Extract the [X, Y] coordinate from the center of the cell holding the provided text.  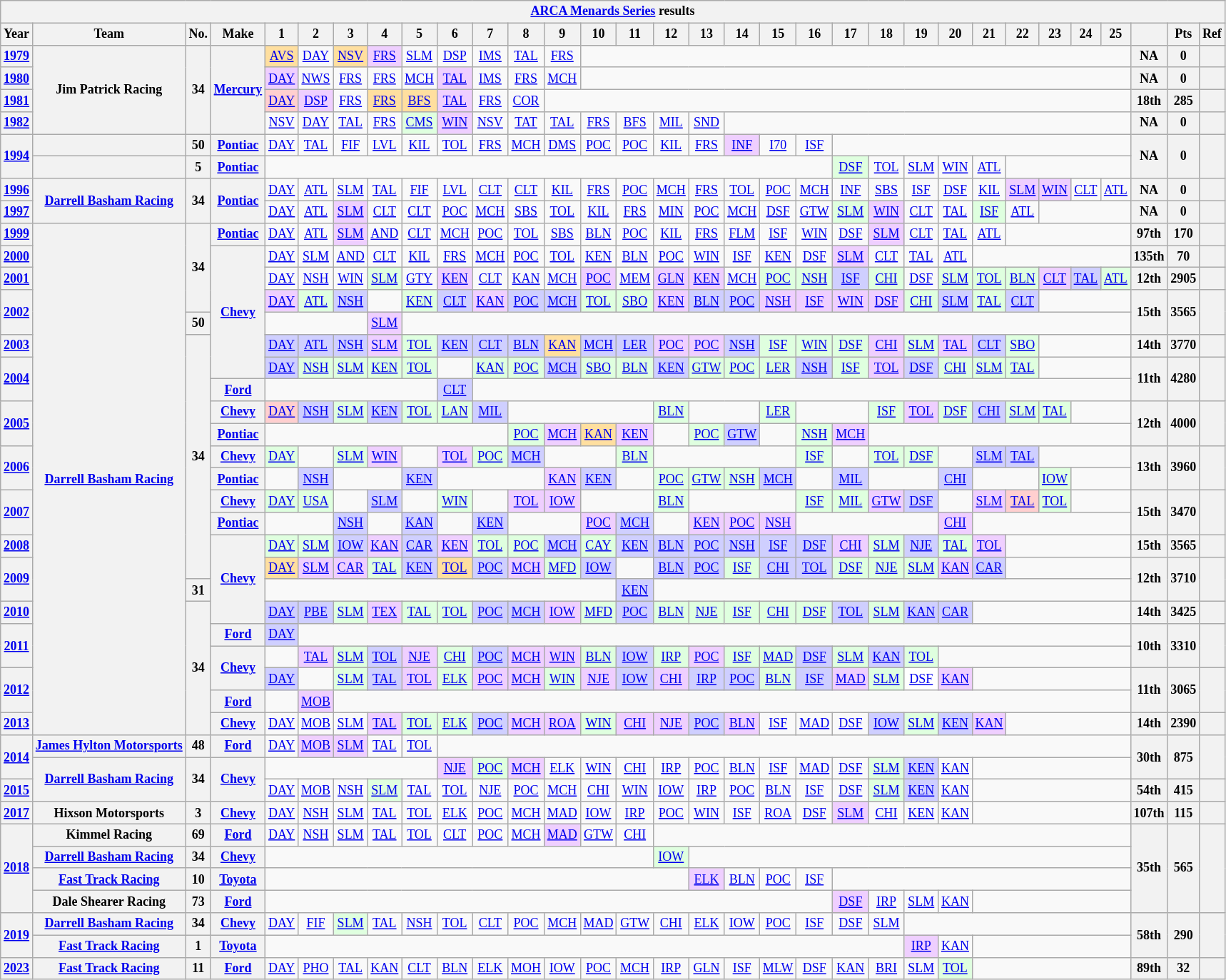
Team [108, 34]
1997 [17, 211]
2010 [17, 612]
Year [17, 34]
Dale Shearer Racing [108, 902]
4000 [1183, 423]
20 [956, 34]
No. [198, 34]
MIN [671, 211]
2007 [17, 512]
1979 [17, 56]
115 [1183, 812]
565 [1183, 868]
2003 [17, 345]
30th [1149, 757]
48 [198, 745]
2390 [1183, 724]
1996 [17, 190]
2 [316, 34]
2014 [17, 757]
Hixson Motorsports [108, 812]
TEX [385, 612]
CAY [598, 545]
170 [1183, 234]
2019 [17, 935]
1999 [17, 234]
18th [1149, 100]
10th [1149, 646]
3310 [1183, 646]
3065 [1183, 690]
2012 [17, 690]
3710 [1183, 579]
58th [1149, 935]
Make [238, 34]
Kimmel Racing [108, 835]
USA [316, 501]
DMS [562, 146]
MOH [527, 968]
69 [198, 835]
2002 [17, 312]
107th [1149, 812]
3960 [1183, 468]
70 [1183, 257]
23 [1055, 34]
James Hylton Motorsports [108, 745]
PBE [316, 612]
31 [198, 590]
NWS [316, 79]
2013 [17, 724]
COR [527, 100]
290 [1183, 935]
89th [1149, 968]
1994 [17, 156]
2000 [17, 257]
2905 [1183, 278]
18 [886, 34]
2008 [17, 545]
SND [706, 123]
PHO [316, 968]
2017 [17, 812]
1980 [17, 79]
TAT [527, 123]
9 [562, 34]
4280 [1183, 379]
8 [527, 34]
15 [778, 34]
285 [1183, 100]
7 [490, 34]
25 [1116, 34]
13 [706, 34]
AVS [282, 56]
4 [385, 34]
2015 [17, 791]
I70 [778, 146]
35th [1149, 868]
16 [815, 34]
135th [1149, 257]
875 [1183, 757]
GTY [420, 278]
19 [921, 34]
Ref [1212, 34]
2006 [17, 468]
97th [1149, 234]
73 [198, 902]
14 [742, 34]
BRI [886, 968]
2023 [17, 968]
24 [1085, 34]
17 [851, 34]
2018 [17, 868]
3425 [1183, 612]
54th [1149, 791]
ARCA Menards Series results [612, 11]
CMS [420, 123]
1981 [17, 100]
Mercury [238, 90]
Jim Patrick Racing [108, 90]
2004 [17, 379]
3470 [1183, 512]
2001 [17, 278]
2005 [17, 423]
MEM [635, 278]
LAN [455, 413]
32 [1183, 968]
13th [1149, 468]
1982 [17, 123]
12 [671, 34]
3770 [1183, 345]
FLM [742, 234]
6 [455, 34]
21 [989, 34]
2009 [17, 579]
2011 [17, 646]
MLW [778, 968]
Pts [1183, 34]
415 [1183, 791]
22 [1023, 34]
